Return the (x, y) coordinate for the center point of the cell that contains the specified text.  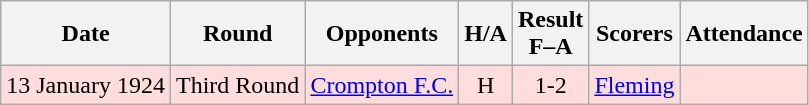
Fleming (634, 85)
13 January 1924 (86, 85)
H (486, 85)
Scorers (634, 34)
Date (86, 34)
Opponents (382, 34)
1-2 (550, 85)
Round (237, 34)
Third Round (237, 85)
Attendance (744, 34)
Crompton F.C. (382, 85)
H/A (486, 34)
ResultF–A (550, 34)
